Search for the cell housing the specified text and yield its (x, y) center coordinate. 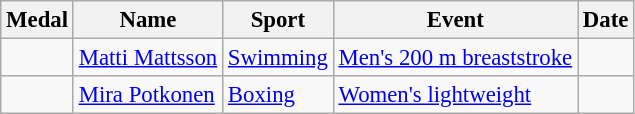
Matti Mattsson (148, 58)
Boxing (278, 95)
Swimming (278, 58)
Men's 200 m breaststroke (455, 58)
Event (455, 20)
Mira Potkonen (148, 95)
Name (148, 20)
Date (606, 20)
Sport (278, 20)
Women's lightweight (455, 95)
Medal (38, 20)
